Return (X, Y) of the center of cell containing provided text 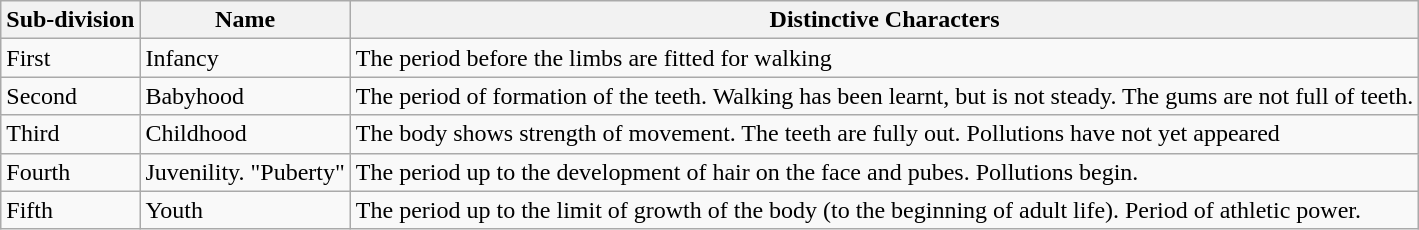
The period of formation of the teeth. Walking has been learnt, but is not steady. The gums are not full of teeth. (884, 96)
Name (245, 20)
Babyhood (245, 96)
The period up to the limit of growth of the body (to the beginning of adult life). Period of athletic power. (884, 210)
Sub-division (70, 20)
Juvenility. "Puberty" (245, 172)
Third (70, 134)
The body shows strength of movement. The teeth are fully out. Pollutions have not yet appeared (884, 134)
The period before the limbs are fitted for walking (884, 58)
First (70, 58)
Childhood (245, 134)
Youth (245, 210)
Infancy (245, 58)
The period up to the development of hair on the face and pubes. Pollutions begin. (884, 172)
Distinctive Characters (884, 20)
Fourth (70, 172)
Fifth (70, 210)
Second (70, 96)
